Output the (x, y) coordinate of the center of the cell containing the given text.  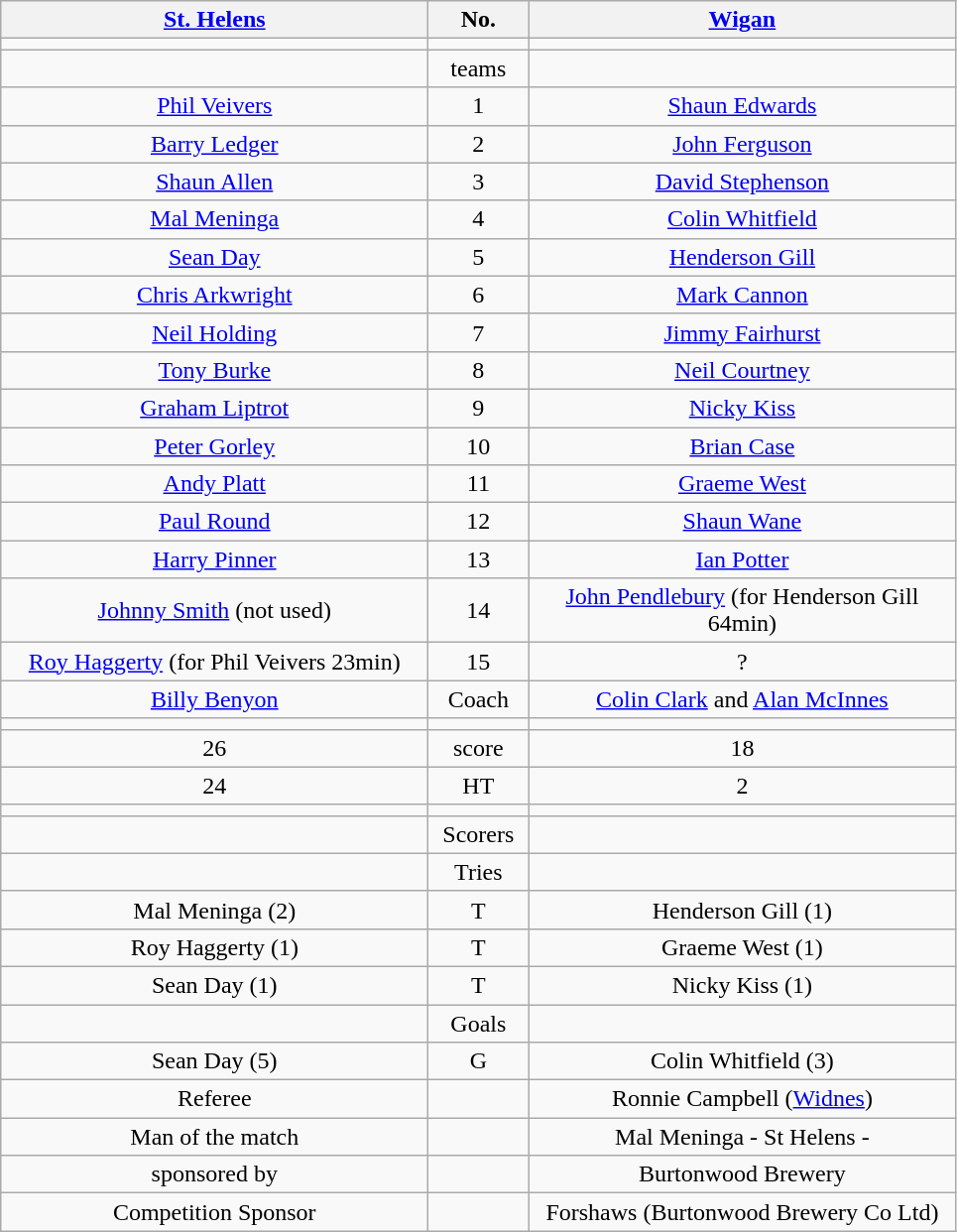
Tries (478, 872)
Nicky Kiss (742, 408)
Brian Case (742, 445)
? (742, 662)
18 (742, 748)
Scorers (478, 834)
14 (478, 611)
10 (478, 445)
Barry Ledger (214, 144)
Colin Whitfield (742, 219)
John Pendlebury (for Henderson Gill 64min) (742, 611)
Harry Pinner (214, 559)
5 (478, 257)
7 (478, 332)
Wigan (742, 20)
Henderson Gill (1) (742, 910)
24 (214, 786)
G (478, 1061)
Andy Platt (214, 484)
Shaun Allen (214, 182)
8 (478, 370)
Colin Whitfield (3) (742, 1061)
Phil Veivers (214, 106)
Graham Liptrot (214, 408)
Competition Sponsor (214, 1212)
Mark Cannon (742, 295)
11 (478, 484)
15 (478, 662)
St. Helens (214, 20)
3 (478, 182)
HT (478, 786)
Chris Arkwright (214, 295)
Ian Potter (742, 559)
12 (478, 522)
Shaun Edwards (742, 106)
Neil Courtney (742, 370)
26 (214, 748)
teams (478, 68)
Mal Meninga - St Helens - (742, 1137)
Jimmy Fairhurst (742, 332)
Coach (478, 699)
sponsored by (214, 1174)
Neil Holding (214, 332)
Roy Haggerty (1) (214, 947)
Sean Day (5) (214, 1061)
Burtonwood Brewery (742, 1174)
Paul Round (214, 522)
4 (478, 219)
Referee (214, 1099)
6 (478, 295)
Graeme West (742, 484)
Graeme West (1) (742, 947)
Peter Gorley (214, 445)
9 (478, 408)
Shaun Wane (742, 522)
Man of the match (214, 1137)
No. (478, 20)
Forshaws (Burtonwood Brewery Co Ltd) (742, 1212)
Colin Clark and Alan McInnes (742, 699)
Mal Meninga (214, 219)
John Ferguson (742, 144)
Billy Benyon (214, 699)
13 (478, 559)
Mal Meninga (2) (214, 910)
Sean Day (214, 257)
Ronnie Campbell (Widnes) (742, 1099)
score (478, 748)
Roy Haggerty (for Phil Veivers 23min) (214, 662)
Goals (478, 1023)
Johnny Smith (not used) (214, 611)
David Stephenson (742, 182)
1 (478, 106)
Henderson Gill (742, 257)
Nicky Kiss (1) (742, 985)
Sean Day (1) (214, 985)
Tony Burke (214, 370)
